Search for the cell housing the specified text and yield its (X, Y) center coordinate. 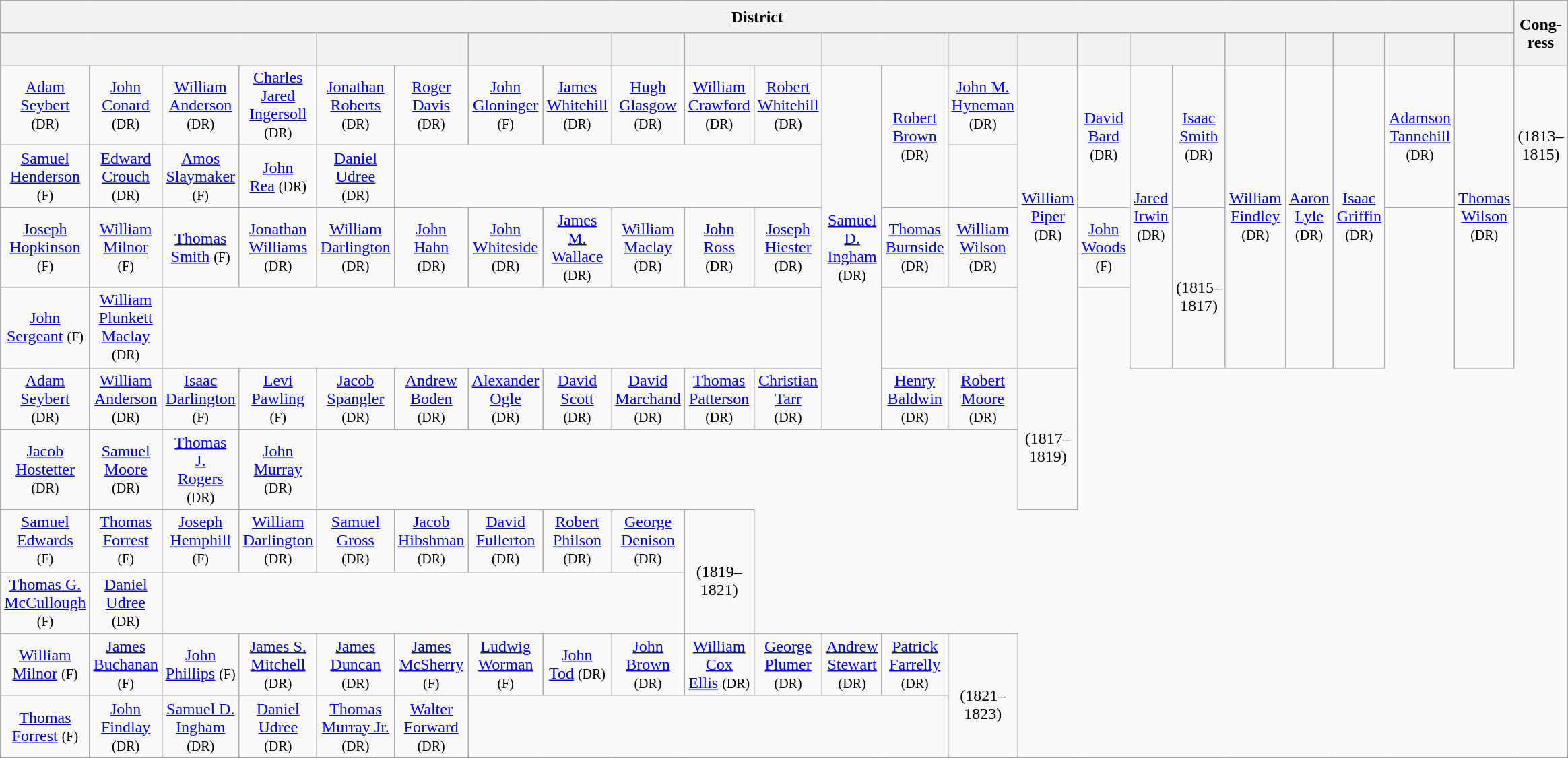
(1821–1823) (983, 695)
RobertPhilson(DR) (577, 541)
JohnRea (DR) (277, 176)
ThomasWilson(DR) (1484, 217)
JohnWhiteside(DR) (505, 248)
AaronLyle (DR) (1309, 217)
JamesMcSherry (F) (431, 664)
JaredIrwin (DR) (1150, 217)
Cong­ress (1541, 33)
James S.Mitchell (DR) (277, 664)
DavidMarchand(DR) (648, 399)
AdamsonTannehill(DR) (1420, 136)
DavidScott (DR) (577, 399)
WilliamFindley(DR) (1255, 217)
William CoxEllis (DR) (719, 664)
IsaacDarlington(F) (201, 399)
ThomasBurnside (DR) (915, 248)
ThomasMurray Jr. (DR) (356, 726)
JamesDuncan (DR) (356, 664)
District (757, 17)
JohnConard(DR) (125, 105)
JacobHostetter(DR) (45, 470)
ThomasSmith (F) (201, 248)
(1817–1819) (1048, 439)
LudwigWorman (F) (505, 664)
JamesWhitehill (DR) (577, 105)
IsaacSmith(DR) (1199, 136)
AmosSlaymaker (F) (201, 176)
RobertBrown(DR) (915, 136)
James M.Wallace (DR) (577, 248)
JosephHemphill(F) (201, 541)
DavidFullerton (DR) (505, 541)
SamuelGross(DR) (356, 541)
HenryBaldwin(DR) (915, 399)
AlexanderOgle(DR) (505, 399)
ChristianTarr(DR) (788, 399)
SamuelHender­son (F) (45, 176)
(1815–1817) (1199, 287)
JohnMurray (DR) (277, 470)
John M.Hyneman (DR) (983, 105)
EdwardCrouch (DR) (125, 176)
JohnSergeant (F) (45, 327)
JohnWoods(F) (1103, 248)
AndrewStewart(DR) (852, 664)
GeorgePlumer(DR) (788, 664)
JohnBrown (DR) (648, 664)
JosephHopkinson(F) (45, 248)
LeviPawling(F) (277, 399)
JohnTod (DR) (577, 664)
JosephHiester (DR) (788, 248)
IsaacGriffin(DR) (1359, 217)
RobertWhitehill (DR) (788, 105)
JohnFindlay (DR) (125, 726)
JacobHibshman(DR) (431, 541)
AndrewBoden (DR) (431, 399)
GeorgeDenison(DR) (648, 541)
WalterForward (DR) (431, 726)
WilliamWilson(DR) (983, 248)
WilliamCrawford(DR) (719, 105)
JohnRoss(DR) (719, 248)
JohnHahn(DR) (431, 248)
HughGlasgow (DR) (648, 105)
WilliamPiper(DR) (1048, 217)
PatrickFarrelly(DR) (915, 664)
WilliamMaclay (DR) (648, 248)
ThomasPatterson(DR) (719, 399)
JohnPhillips (F) (201, 664)
(1813–1815) (1541, 136)
JacobSpangler (DR) (356, 399)
JamesBuchanan(F) (125, 664)
(1819–1821) (719, 572)
RobertMoore(DR) (983, 399)
ThomasJ.Rogers(DR) (201, 470)
Thomas G.McCullough (F) (45, 602)
SamuelMoore (DR) (125, 470)
JonathanWilliams (DR) (277, 248)
SamuelEdwards(F) (45, 541)
CharlesJaredIngersoll(DR) (277, 105)
JohnGloninger (F) (505, 105)
DavidBard (DR) (1103, 136)
RogerDavis(DR) (431, 105)
JonathanRoberts (DR) (356, 105)
WilliamPlunkettMaclay(DR) (125, 327)
